Extract the (X, Y) coordinate from the center of the cell holding the provided text.  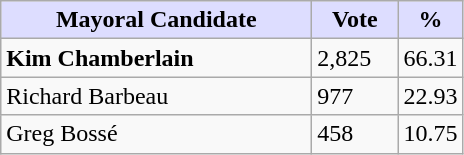
10.75 (430, 134)
Mayoral Candidate (156, 20)
Kim Chamberlain (156, 58)
Vote (355, 20)
458 (355, 134)
Richard Barbeau (156, 96)
% (430, 20)
22.93 (430, 96)
2,825 (355, 58)
977 (355, 96)
66.31 (430, 58)
Greg Bossé (156, 134)
